For the text-containing cell, return its midpoint in (X, Y) coordinate format. 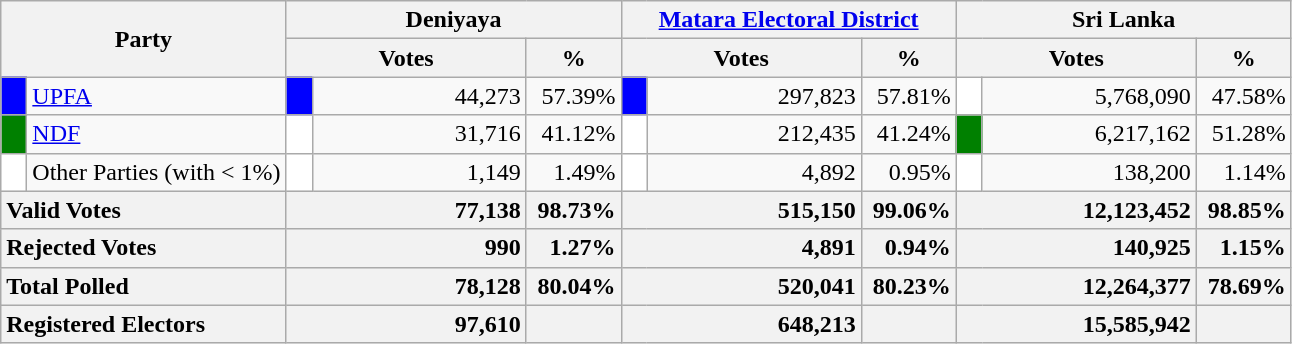
Valid Votes (144, 210)
12,123,452 (1076, 210)
80.23% (908, 286)
57.81% (908, 96)
UPFA (156, 96)
77,138 (406, 210)
44,273 (419, 96)
648,213 (741, 324)
1.14% (1244, 172)
80.04% (574, 286)
41.24% (908, 134)
4,891 (741, 248)
6,217,162 (1089, 134)
Sri Lanka (1124, 20)
138,200 (1089, 172)
990 (406, 248)
78.69% (1244, 286)
57.39% (574, 96)
Matara Electoral District (788, 20)
41.12% (574, 134)
31,716 (419, 134)
297,823 (754, 96)
1.27% (574, 248)
0.94% (908, 248)
15,585,942 (1076, 324)
5,768,090 (1089, 96)
47.58% (1244, 96)
Deniyaya (454, 20)
0.95% (908, 172)
520,041 (741, 286)
78,128 (406, 286)
1,149 (419, 172)
515,150 (741, 210)
Rejected Votes (144, 248)
99.06% (908, 210)
Registered Electors (144, 324)
140,925 (1076, 248)
212,435 (754, 134)
NDF (156, 134)
98.73% (574, 210)
12,264,377 (1076, 286)
1.15% (1244, 248)
Other Parties (with < 1%) (156, 172)
Total Polled (144, 286)
1.49% (574, 172)
Party (144, 39)
98.85% (1244, 210)
97,610 (406, 324)
4,892 (754, 172)
51.28% (1244, 134)
